For the text-containing cell, return its midpoint in (X, Y) coordinate format. 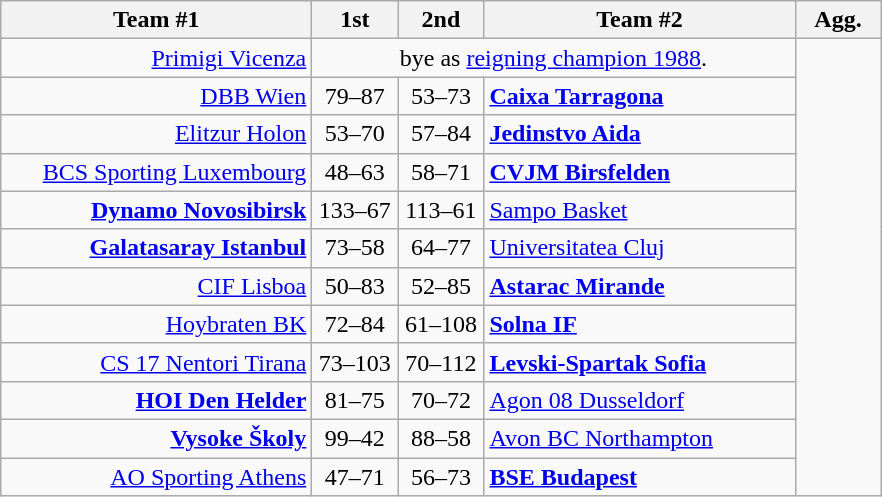
50–83 (355, 286)
DBB Wien (156, 96)
Levski-Spartak Sofia (640, 362)
bye as reigning champion 1988. (554, 58)
53–73 (441, 96)
52–85 (441, 286)
81–75 (355, 400)
56–73 (441, 477)
64–77 (441, 248)
113–61 (441, 210)
48–63 (355, 172)
70–112 (441, 362)
Primigi Vicenza (156, 58)
Sampo Basket (640, 210)
CIF Lisboa (156, 286)
72–84 (355, 324)
61–108 (441, 324)
53–70 (355, 134)
Universitatea Cluj (640, 248)
BSE Budapest (640, 477)
Caixa Tarragona (640, 96)
Astarac Mirande (640, 286)
70–72 (441, 400)
Elitzur Holon (156, 134)
HOI Den Helder (156, 400)
Agg. (838, 20)
Team #2 (640, 20)
CS 17 Nentori Tirana (156, 362)
133–67 (355, 210)
Galatasaray Istanbul (156, 248)
88–58 (441, 438)
58–71 (441, 172)
73–58 (355, 248)
Dynamo Novosibirsk (156, 210)
Solna IF (640, 324)
Team #1 (156, 20)
73–103 (355, 362)
2nd (441, 20)
79–87 (355, 96)
Hoybraten BK (156, 324)
Agon 08 Dusseldorf (640, 400)
1st (355, 20)
47–71 (355, 477)
Avon BC Northampton (640, 438)
57–84 (441, 134)
CVJM Birsfelden (640, 172)
BCS Sporting Luxembourg (156, 172)
Jedinstvo Aida (640, 134)
AO Sporting Athens (156, 477)
99–42 (355, 438)
Vysoke Školy (156, 438)
